Return (x, y) of the center of cell containing provided text 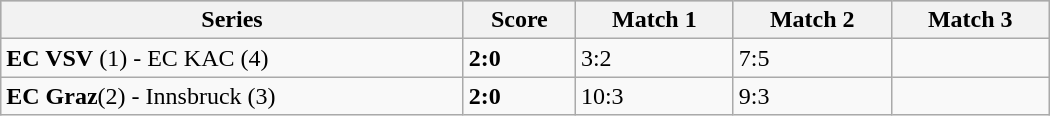
7:5 (812, 58)
EC VSV (1) - EC KAC (4) (232, 58)
Score (519, 20)
Match 2 (812, 20)
10:3 (654, 96)
9:3 (812, 96)
Match 3 (970, 20)
EC Graz(2) - Innsbruck (3) (232, 96)
3:2 (654, 58)
Series (232, 20)
Match 1 (654, 20)
